Determine the (X, Y) coordinate at the center of the cell enclosing the given text.  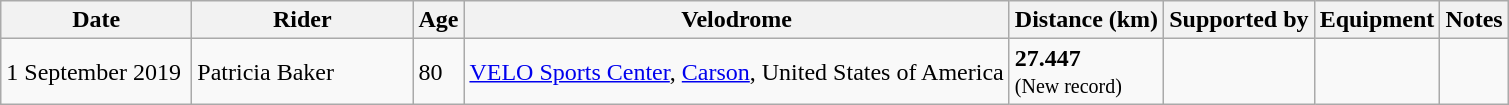
80 (438, 72)
Age (438, 20)
Distance (km) (1086, 20)
27.447(New record) (1086, 72)
Velodrome (736, 20)
Patricia Baker (302, 72)
Equipment (1377, 20)
VELO Sports Center, Carson, United States of America (736, 72)
1 September 2019 (96, 72)
Supported by (1239, 20)
Rider (302, 20)
Date (96, 20)
Notes (1474, 20)
